Return [X, Y] of the center of cell containing provided text 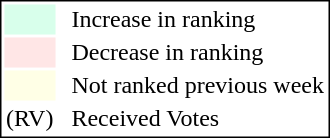
Received Votes [198, 119]
Increase in ranking [198, 19]
(RV) [29, 119]
Not ranked previous week [198, 85]
Decrease in ranking [198, 53]
